Return the (X, Y) coordinate for the center point of the cell that contains the specified text.  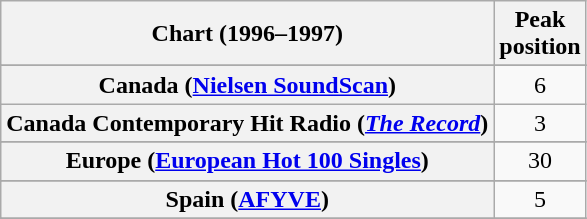
6 (540, 85)
30 (540, 161)
Chart (1996–1997) (248, 34)
Peakposition (540, 34)
Canada (Nielsen SoundScan) (248, 85)
Canada Contemporary Hit Radio (The Record) (248, 123)
Europe (European Hot 100 Singles) (248, 161)
Spain (AFYVE) (248, 199)
5 (540, 199)
3 (540, 123)
